Extract the [X, Y] coordinate from the center of the cell holding the provided text.  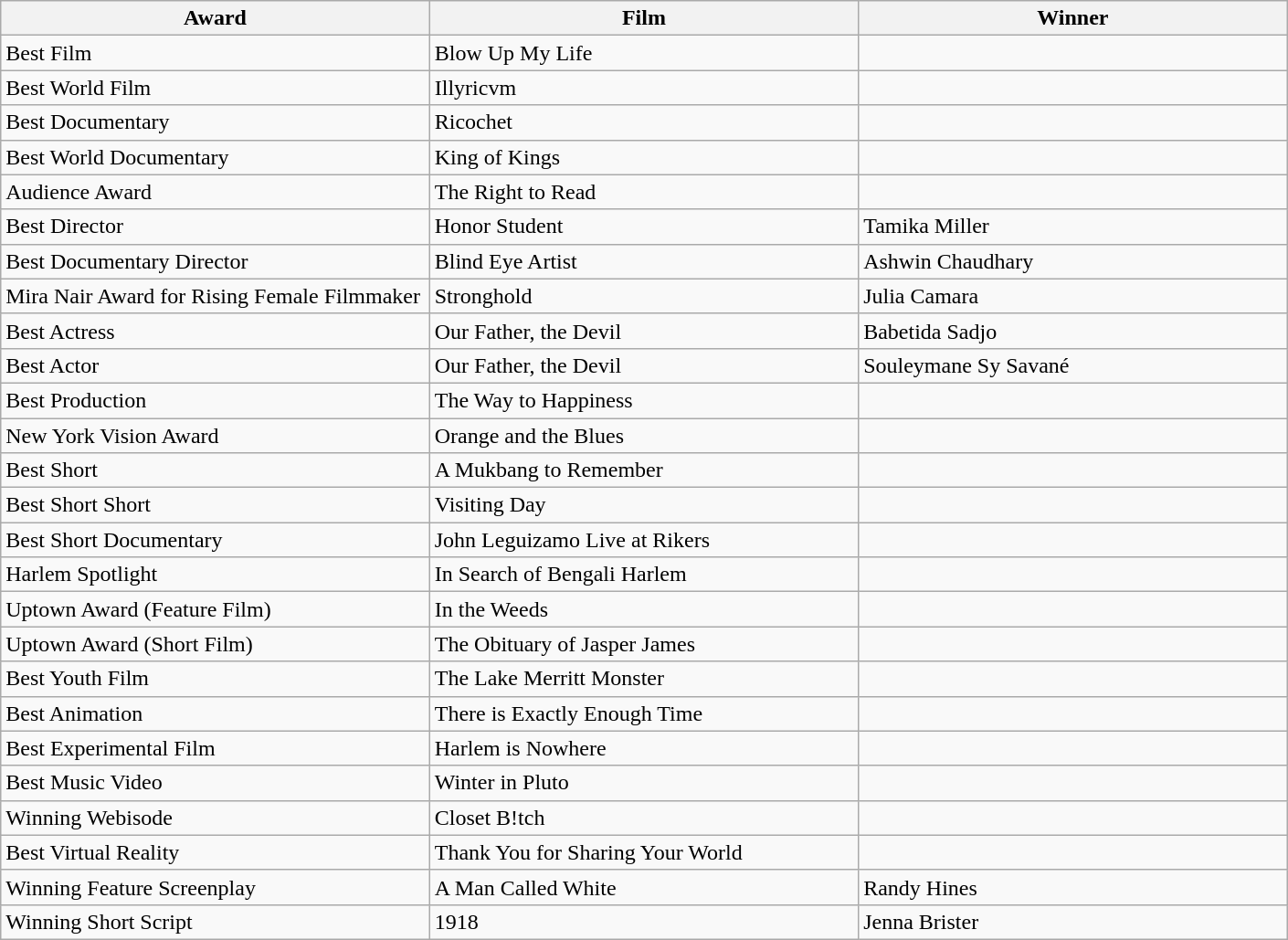
Visiting Day [643, 505]
Randy Hines [1072, 887]
Best Documentary [216, 122]
Closet B!tch [643, 818]
King of Kings [643, 157]
The Lake Merritt Monster [643, 679]
There is Exactly Enough Time [643, 713]
Jenna Brister [1072, 922]
Winning Feature Screenplay [216, 887]
Audience Award [216, 192]
Souleymane Sy Savané [1072, 365]
Blow Up My Life [643, 53]
Film [643, 18]
Best Documentary Director [216, 261]
Best Virtual Reality [216, 852]
The Way to Happiness [643, 400]
Best World Documentary [216, 157]
Best Short [216, 470]
Best Actor [216, 365]
Best Film [216, 53]
Best Production [216, 400]
Best Experimental Film [216, 748]
Stronghold [643, 296]
Orange and the Blues [643, 436]
Babetida Sadjo [1072, 331]
Best Short Short [216, 505]
Best Director [216, 227]
Harlem Spotlight [216, 575]
A Man Called White [643, 887]
Mira Nair Award for Rising Female Filmmaker [216, 296]
Winter in Pluto [643, 783]
Winner [1072, 18]
The Right to Read [643, 192]
Winning Webisode [216, 818]
In the Weeds [643, 609]
A Mukbang to Remember [643, 470]
Best Animation [216, 713]
Best Actress [216, 331]
Best World Film [216, 88]
Honor Student [643, 227]
Best Youth Film [216, 679]
Winning Short Script [216, 922]
Uptown Award (Short Film) [216, 644]
Harlem is Nowhere [643, 748]
Tamika Miller [1072, 227]
The Obituary of Jasper James [643, 644]
Best Short Documentary [216, 540]
Best Music Video [216, 783]
1918 [643, 922]
New York Vision Award [216, 436]
Thank You for Sharing Your World [643, 852]
John Leguizamo Live at Rikers [643, 540]
In Search of Bengali Harlem [643, 575]
Ashwin Chaudhary [1072, 261]
Uptown Award (Feature Film) [216, 609]
Ricochet [643, 122]
Julia Camara [1072, 296]
Blind Eye Artist [643, 261]
Illyricvm [643, 88]
Award [216, 18]
